Extract the (x, y) coordinate from the center of the cell holding the provided text.  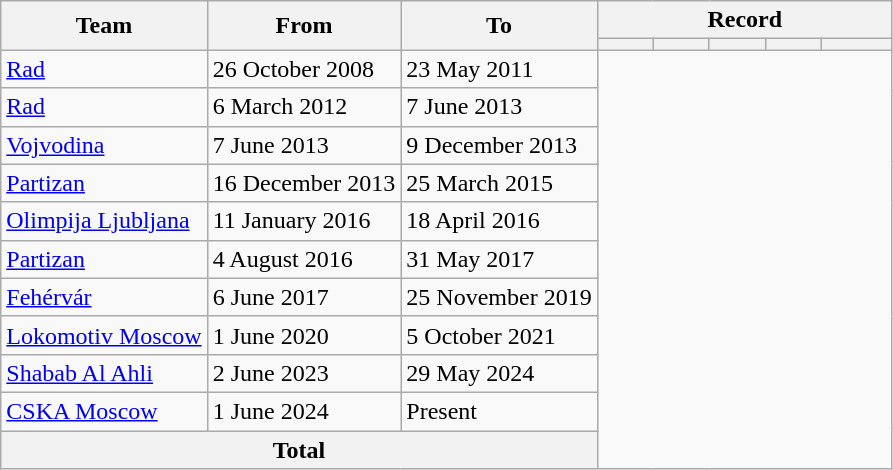
Total (299, 449)
1 June 2020 (304, 335)
4 August 2016 (304, 259)
CSKA Moscow (104, 411)
Shabab Al Ahli (104, 373)
Fehérvár (104, 297)
Record (744, 20)
6 June 2017 (304, 297)
25 March 2015 (499, 183)
23 May 2011 (499, 69)
26 October 2008 (304, 69)
16 December 2013 (304, 183)
6 March 2012 (304, 107)
9 December 2013 (499, 145)
29 May 2024 (499, 373)
5 October 2021 (499, 335)
31 May 2017 (499, 259)
Lokomotiv Moscow (104, 335)
Present (499, 411)
2 June 2023 (304, 373)
25 November 2019 (499, 297)
Vojvodina (104, 145)
1 June 2024 (304, 411)
From (304, 26)
Team (104, 26)
Olimpija Ljubljana (104, 221)
18 April 2016 (499, 221)
11 January 2016 (304, 221)
To (499, 26)
